Detect which cell encompasses the target text, then output its (x, y) center coordinate. 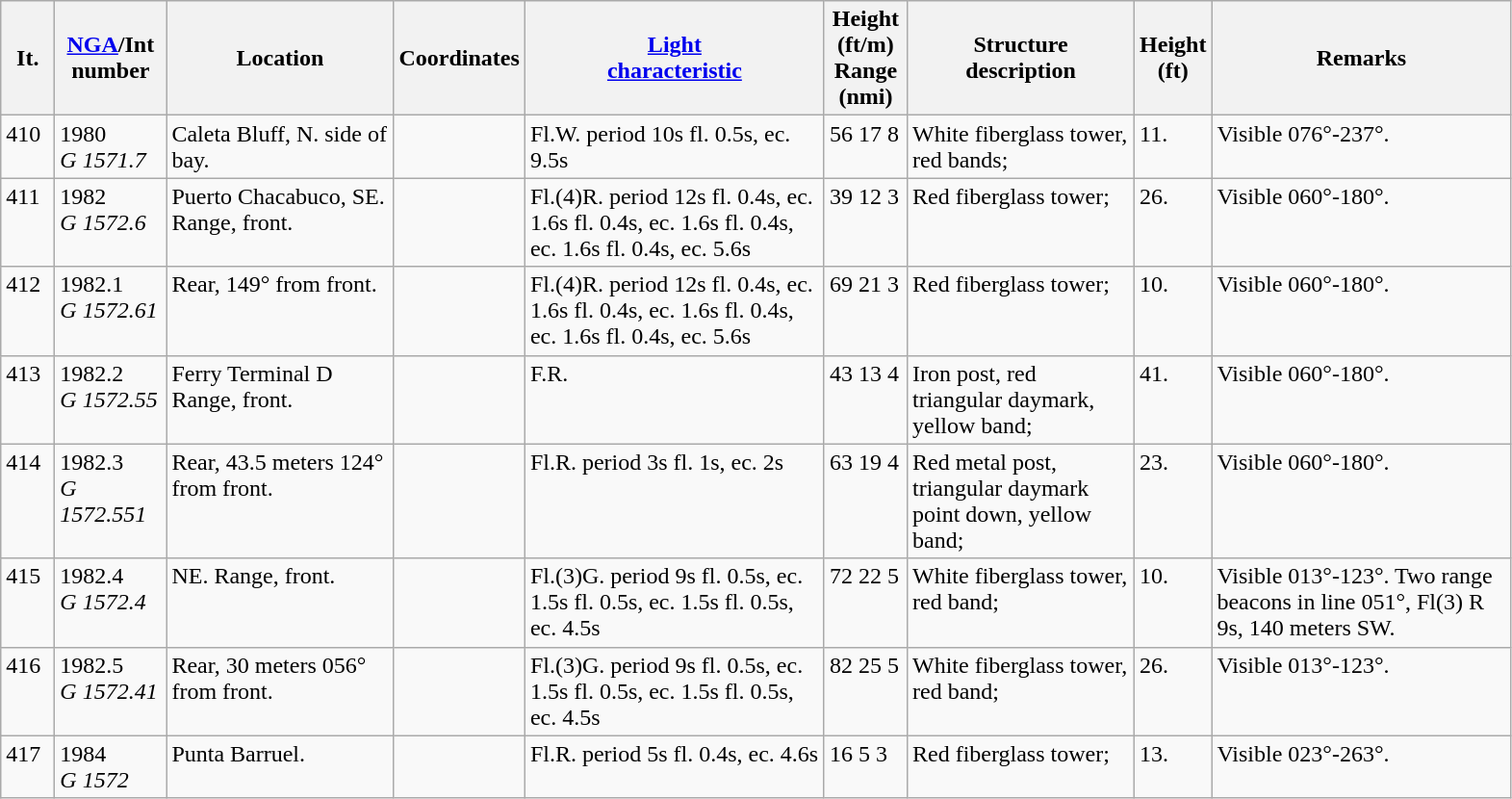
1982.1G 1572.61 (111, 311)
82 25 5 (865, 691)
1982.2G 1572.55 (111, 399)
414 (28, 501)
Height (ft) (1173, 58)
11. (1173, 146)
413 (28, 399)
White fiberglass tower, red bands; (1020, 146)
72 22 5 (865, 603)
41. (1173, 399)
Structuredescription (1020, 58)
Puerto Chacabuco, SE. Range, front. (280, 222)
Red metal post, triangular daymark point down, yellow band; (1020, 501)
417 (28, 766)
23. (1173, 501)
NE. Range, front. (280, 603)
1980G 1571.7 (111, 146)
1982.5G 1572.41 (111, 691)
Rear, 30 meters 056° from front. (280, 691)
Rear, 43.5 meters 124° from front. (280, 501)
Height (ft/m)Range (nmi) (865, 58)
1982G 1572.6 (111, 222)
410 (28, 146)
Location (280, 58)
Lightcharacteristic (674, 58)
Remarks (1361, 58)
69 21 3 (865, 311)
39 12 3 (865, 222)
416 (28, 691)
NGA/Intnumber (111, 58)
16 5 3 (865, 766)
43 13 4 (865, 399)
1982.3G 1572.551 (111, 501)
Fl.R. period 5s fl. 0.4s, ec. 4.6s (674, 766)
1984G 1572 (111, 766)
F.R. (674, 399)
Visible 076°-237°. (1361, 146)
Visible 013°-123°. Two range beacons in line 051°, Fl(3) R 9s, 140 meters SW. (1361, 603)
Fl.R. period 3s fl. 1s, ec. 2s (674, 501)
56 17 8 (865, 146)
Punta Barruel. (280, 766)
It. (28, 58)
Visible 023°-263°. (1361, 766)
Iron post, red triangular daymark, yellow band; (1020, 399)
Ferry Terminal D Range, front. (280, 399)
Fl.W. period 10s fl. 0.5s, ec. 9.5s (674, 146)
63 19 4 (865, 501)
412 (28, 311)
1982.4G 1572.4 (111, 603)
415 (28, 603)
Rear, 149° from front. (280, 311)
Caleta Bluff, N. side of bay. (280, 146)
Coordinates (459, 58)
13. (1173, 766)
411 (28, 222)
Visible 013°-123°. (1361, 691)
